Return the (x, y) coordinate for the center point of the cell that contains the specified text.  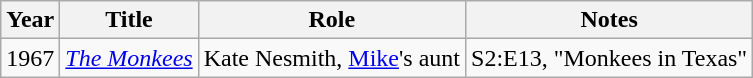
Title (129, 20)
Notes (610, 20)
1967 (30, 58)
S2:E13, "Monkees in Texas" (610, 58)
Role (332, 20)
Kate Nesmith, Mike's aunt (332, 58)
Year (30, 20)
The Monkees (129, 58)
